Extract the [X, Y] coordinate from the center of the cell holding the provided text.  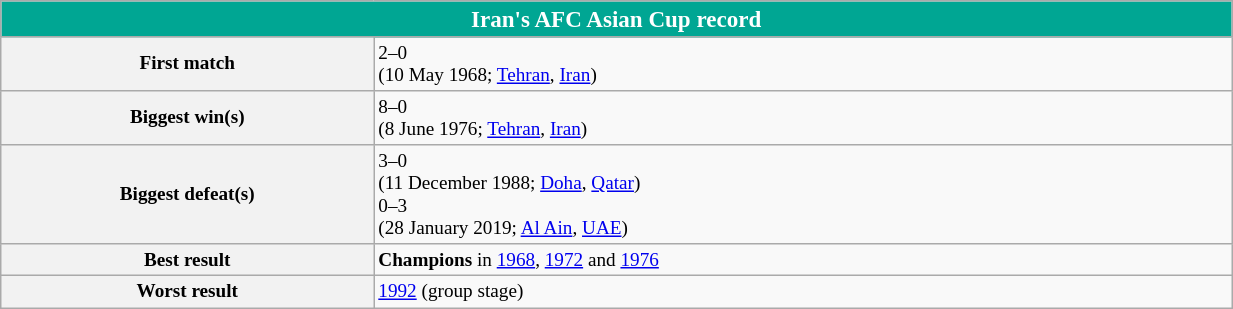
Champions in 1968, 1972 and 1976 [803, 260]
Worst result [188, 292]
8–0 (8 June 1976; Tehran, Iran) [803, 118]
Biggest win(s) [188, 118]
Best result [188, 260]
2–0 (10 May 1968; Tehran, Iran) [803, 64]
3–0 (11 December 1988; Doha, Qatar) 0–3 (28 January 2019; Al Ain, UAE) [803, 194]
Biggest defeat(s) [188, 194]
First match [188, 64]
1992 (group stage) [803, 292]
Iran's AFC Asian Cup record [616, 19]
